Output the (x, y) coordinate of the center of the cell containing the given text.  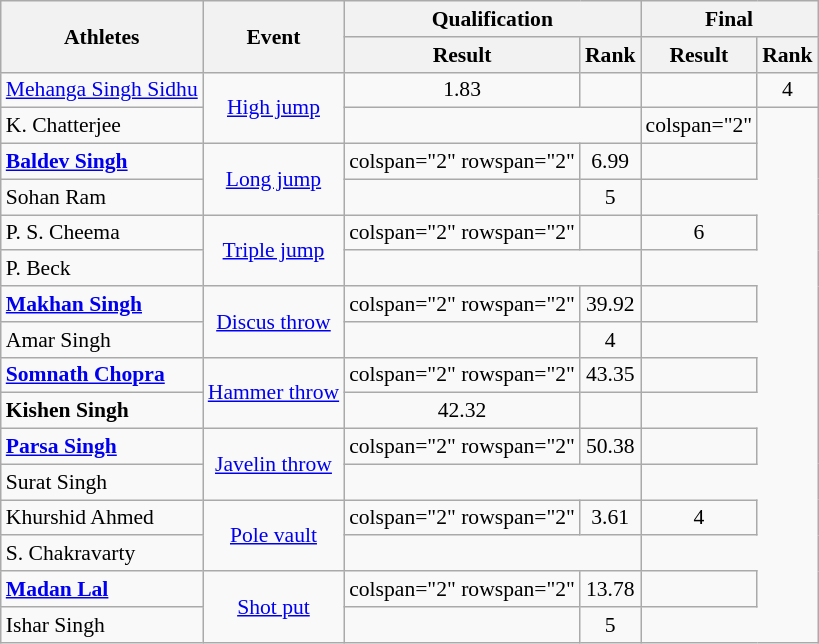
Madan Lal (102, 589)
P. Beck (102, 269)
Baldev Singh (102, 162)
Kishen Singh (102, 411)
Javelin throw (274, 464)
Khurshid Ahmed (102, 518)
Somnath Chopra (102, 375)
Sohan Ram (102, 197)
K. Chatterjee (102, 126)
3.61 (610, 518)
Triple jump (274, 250)
Hammer throw (274, 392)
6 (698, 233)
Mehanga Singh Sidhu (102, 90)
S. Chakravarty (102, 554)
High jump (274, 108)
Amar Singh (102, 340)
Pole vault (274, 536)
Athletes (102, 36)
Makhan Singh (102, 304)
Surat Singh (102, 482)
Final (728, 19)
P. S. Cheema (102, 233)
6.99 (610, 162)
Long jump (274, 180)
13.78 (610, 589)
Shot put (274, 606)
50.38 (610, 447)
Ishar Singh (102, 625)
42.32 (462, 411)
Event (274, 36)
colspan="2" (698, 126)
Qualification (492, 19)
1.83 (462, 90)
Discus throw (274, 322)
43.35 (610, 375)
Parsa Singh (102, 447)
39.92 (610, 304)
